From the cell containing the given text, extract its center point as [X, Y] coordinate. 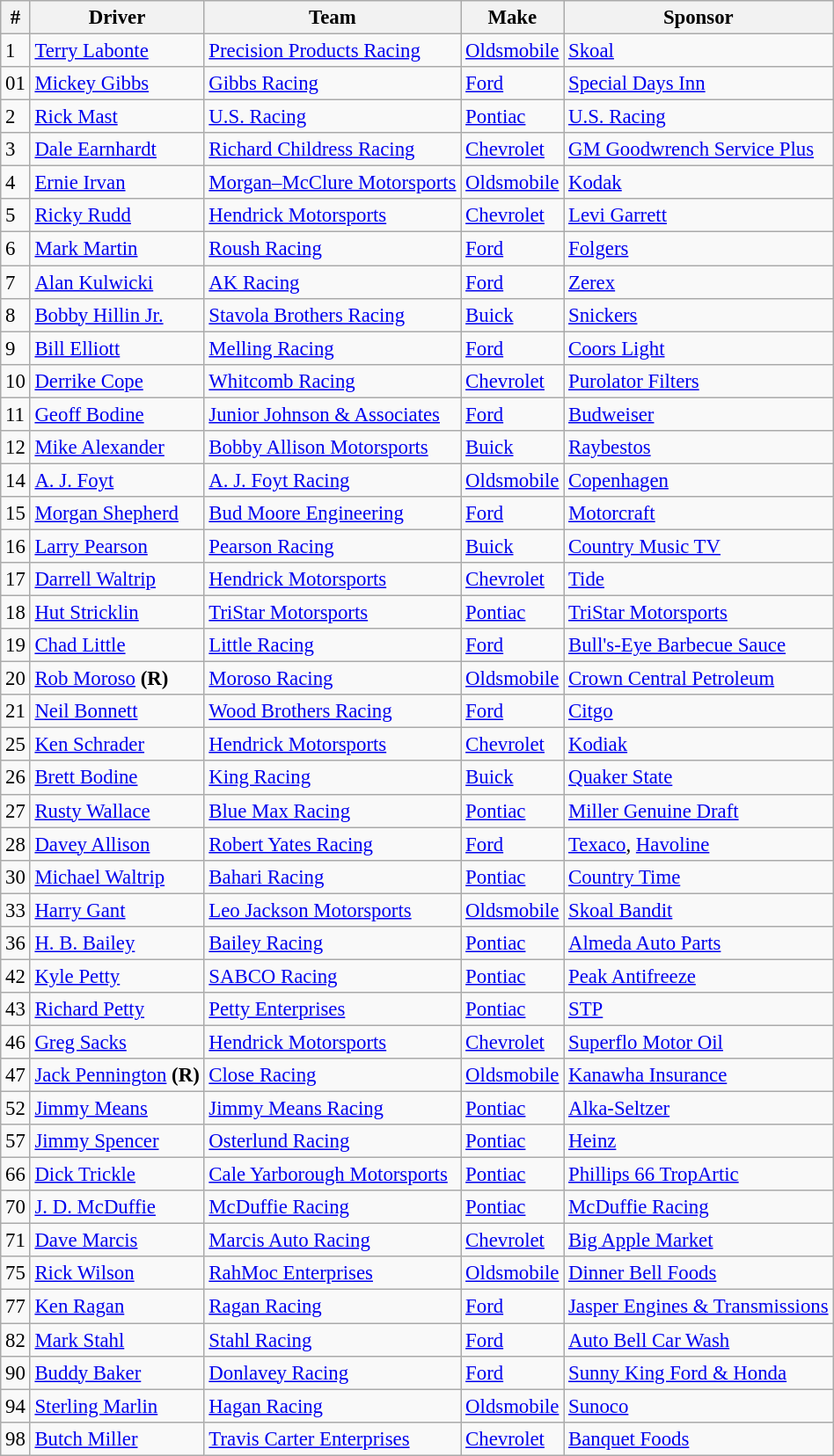
7 [16, 282]
Raybestos [699, 448]
2 [16, 117]
Make [512, 18]
21 [16, 711]
Michael Waltrip [117, 877]
Banquet Foods [699, 1438]
18 [16, 613]
Kodak [699, 183]
King Racing [333, 778]
Mike Alexander [117, 448]
36 [16, 943]
Travis Carter Enterprises [333, 1438]
77 [16, 1307]
57 [16, 1141]
Buddy Baker [117, 1372]
Motorcraft [699, 513]
Butch Miller [117, 1438]
Bud Moore Engineering [333, 513]
SABCO Racing [333, 976]
Stahl Racing [333, 1340]
H. B. Bailey [117, 943]
Bahari Racing [333, 877]
Miller Genuine Draft [699, 811]
Marcis Auto Racing [333, 1241]
Hut Stricklin [117, 613]
Hagan Racing [333, 1406]
Country Music TV [699, 546]
70 [16, 1207]
Alka-Seltzer [699, 1109]
Terry Labonte [117, 51]
Richard Childress Racing [333, 149]
Jasper Engines & Transmissions [699, 1307]
5 [16, 215]
Driver [117, 18]
Special Days Inn [699, 84]
8 [16, 315]
46 [16, 1042]
Rob Moroso (R) [117, 679]
Citgo [699, 711]
66 [16, 1175]
A. J. Foyt [117, 480]
47 [16, 1075]
Greg Sacks [117, 1042]
Ragan Racing [333, 1307]
STP [699, 1009]
Morgan Shepherd [117, 513]
17 [16, 579]
Mark Stahl [117, 1340]
75 [16, 1274]
Zerex [699, 282]
A. J. Foyt Racing [333, 480]
Tide [699, 579]
Junior Johnson & Associates [333, 414]
Darrell Waltrip [117, 579]
Snickers [699, 315]
Quaker State [699, 778]
11 [16, 414]
RahMoc Enterprises [333, 1274]
Moroso Racing [333, 679]
33 [16, 910]
Bobby Allison Motorsports [333, 448]
Melling Racing [333, 348]
Texaco, Havoline [699, 844]
Blue Max Racing [333, 811]
Jimmy Spencer [117, 1141]
Sunoco [699, 1406]
Purolator Filters [699, 381]
Sterling Marlin [117, 1406]
Mickey Gibbs [117, 84]
Auto Bell Car Wash [699, 1340]
Skoal Bandit [699, 910]
4 [16, 183]
Rusty Wallace [117, 811]
Big Apple Market [699, 1241]
Harry Gant [117, 910]
Neil Bonnett [117, 711]
Phillips 66 TropArtic [699, 1175]
GM Goodwrench Service Plus [699, 149]
Leo Jackson Motorsports [333, 910]
Superflo Motor Oil [699, 1042]
12 [16, 448]
1 [16, 51]
71 [16, 1241]
14 [16, 480]
Stavola Brothers Racing [333, 315]
AK Racing [333, 282]
Brett Bodine [117, 778]
Folgers [699, 249]
Davey Allison [117, 844]
27 [16, 811]
15 [16, 513]
Dale Earnhardt [117, 149]
Bobby Hillin Jr. [117, 315]
26 [16, 778]
# [16, 18]
Dick Trickle [117, 1175]
Petty Enterprises [333, 1009]
Ken Ragan [117, 1307]
Dave Marcis [117, 1241]
Rick Wilson [117, 1274]
Derrike Cope [117, 381]
28 [16, 844]
Bill Elliott [117, 348]
Little Racing [333, 645]
20 [16, 679]
10 [16, 381]
Richard Petty [117, 1009]
Budweiser [699, 414]
Kyle Petty [117, 976]
Heinz [699, 1141]
Rick Mast [117, 117]
Ernie Irvan [117, 183]
Wood Brothers Racing [333, 711]
Alan Kulwicki [117, 282]
Close Racing [333, 1075]
Geoff Bodine [117, 414]
Jimmy Means [117, 1109]
Cale Yarborough Motorsports [333, 1175]
Sunny King Ford & Honda [699, 1372]
Morgan–McClure Motorsports [333, 183]
25 [16, 745]
Jimmy Means Racing [333, 1109]
Precision Products Racing [333, 51]
52 [16, 1109]
Bailey Racing [333, 943]
Country Time [699, 877]
Robert Yates Racing [333, 844]
Gibbs Racing [333, 84]
Chad Little [117, 645]
Osterlund Racing [333, 1141]
Donlavey Racing [333, 1372]
6 [16, 249]
3 [16, 149]
Ricky Rudd [117, 215]
Pearson Racing [333, 546]
Copenhagen [699, 480]
Crown Central Petroleum [699, 679]
19 [16, 645]
Sponsor [699, 18]
Mark Martin [117, 249]
98 [16, 1438]
16 [16, 546]
Larry Pearson [117, 546]
30 [16, 877]
Whitcomb Racing [333, 381]
43 [16, 1009]
J. D. McDuffie [117, 1207]
Skoal [699, 51]
Jack Pennington (R) [117, 1075]
Kodiak [699, 745]
Team [333, 18]
Roush Racing [333, 249]
82 [16, 1340]
94 [16, 1406]
Bull's-Eye Barbecue Sauce [699, 645]
Ken Schrader [117, 745]
Levi Garrett [699, 215]
Kanawha Insurance [699, 1075]
Coors Light [699, 348]
Peak Antifreeze [699, 976]
90 [16, 1372]
01 [16, 84]
Dinner Bell Foods [699, 1274]
Almeda Auto Parts [699, 943]
9 [16, 348]
42 [16, 976]
